Provide the (x, y) coordinate of the cell's center where the given text is located.  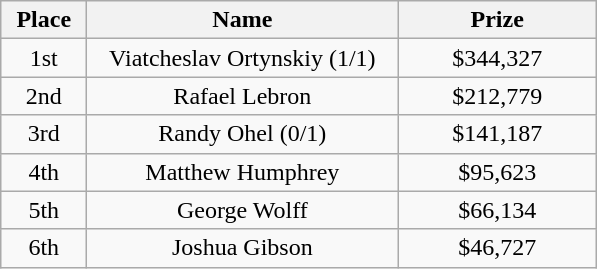
George Wolff (242, 210)
4th (44, 172)
Matthew Humphrey (242, 172)
$46,727 (498, 248)
5th (44, 210)
$212,779 (498, 96)
Name (242, 20)
Rafael Lebron (242, 96)
2nd (44, 96)
Randy Ohel (0/1) (242, 134)
Prize (498, 20)
3rd (44, 134)
$95,623 (498, 172)
6th (44, 248)
Place (44, 20)
$66,134 (498, 210)
$344,327 (498, 58)
Joshua Gibson (242, 248)
1st (44, 58)
$141,187 (498, 134)
Viatcheslav Ortynskiy (1/1) (242, 58)
